Extract the [X, Y] coordinate from the center of the cell holding the provided text.  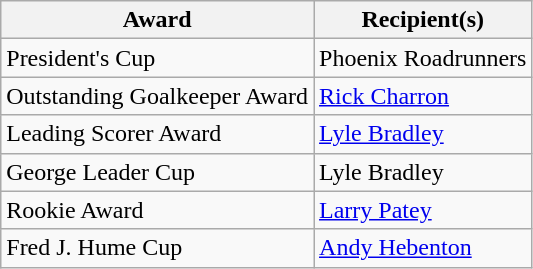
Fred J. Hume Cup [158, 248]
George Leader Cup [158, 172]
Rick Charron [423, 96]
Recipient(s) [423, 20]
Andy Hebenton [423, 248]
Phoenix Roadrunners [423, 58]
Leading Scorer Award [158, 134]
Larry Patey [423, 210]
Outstanding Goalkeeper Award [158, 96]
President's Cup [158, 58]
Award [158, 20]
Rookie Award [158, 210]
